Determine the (x, y) coordinate at the center of the cell enclosing the given text.  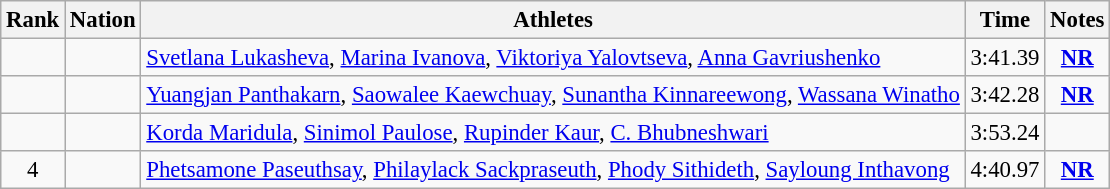
3:41.39 (1005, 58)
Time (1005, 20)
4:40.97 (1005, 170)
Nation (103, 20)
Rank (33, 20)
Notes (1078, 20)
3:42.28 (1005, 95)
Yuangjan Panthakarn, Saowalee Kaewchuay, Sunantha Kinnareewong, Wassana Winatho (553, 95)
Athletes (553, 20)
Phetsamone Paseuthsay, Philaylack Sackpraseuth, Phody Sithideth, Sayloung Inthavong (553, 170)
Korda Maridula, Sinimol Paulose, Rupinder Kaur, C. Bhubneshwari (553, 133)
3:53.24 (1005, 133)
4 (33, 170)
Svetlana Lukasheva, Marina Ivanova, Viktoriya Yalovtseva, Anna Gavriushenko (553, 58)
